Search for the cell housing the specified text and yield its (x, y) center coordinate. 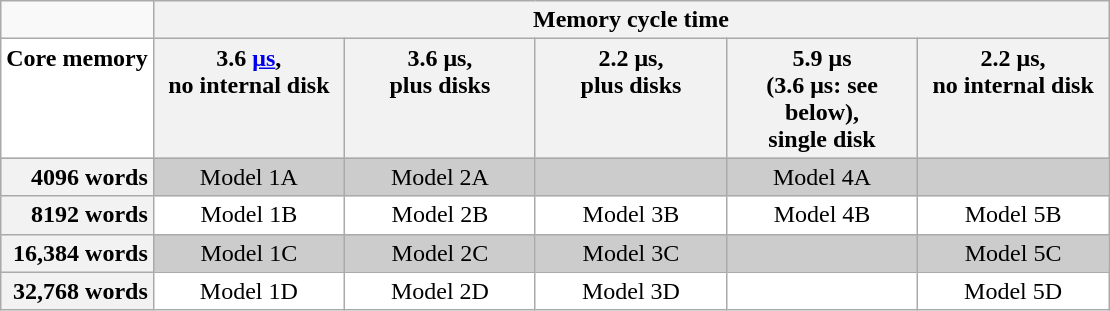
Model 5B (1014, 215)
Core memory (78, 98)
2.2 μs,no internal disk (1014, 98)
Model 2B (440, 215)
Model 1D (248, 291)
Model 3C (630, 253)
Model 1B (248, 215)
32,768 words (78, 291)
3.6 μs,plus disks (440, 98)
Model 4B (822, 215)
16,384 words (78, 253)
Model 1A (248, 177)
Model 4A (822, 177)
Memory cycle time (630, 20)
Model 5C (1014, 253)
Model 2C (440, 253)
Model 2D (440, 291)
4096 words (78, 177)
Model 3B (630, 215)
Model 2A (440, 177)
2.2 μs,plus disks (630, 98)
Model 5D (1014, 291)
8192 words (78, 215)
5.9 μs(3.6 μs: see below),single disk (822, 98)
Model 1C (248, 253)
3.6 μs,no internal disk (248, 98)
Model 3D (630, 291)
